Return (X, Y) of the center of cell containing provided text 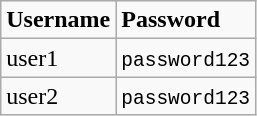
user2 (58, 96)
user1 (58, 58)
Username (58, 20)
Password (186, 20)
